Extract the (x, y) coordinate from the center of the cell holding the provided text.  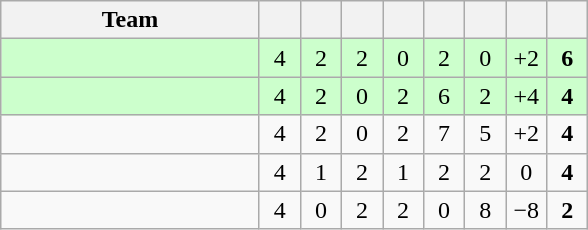
5 (486, 134)
−8 (526, 210)
7 (444, 134)
Team (130, 20)
8 (486, 210)
+4 (526, 96)
